Output the [x, y] coordinate of the center of the cell containing the given text.  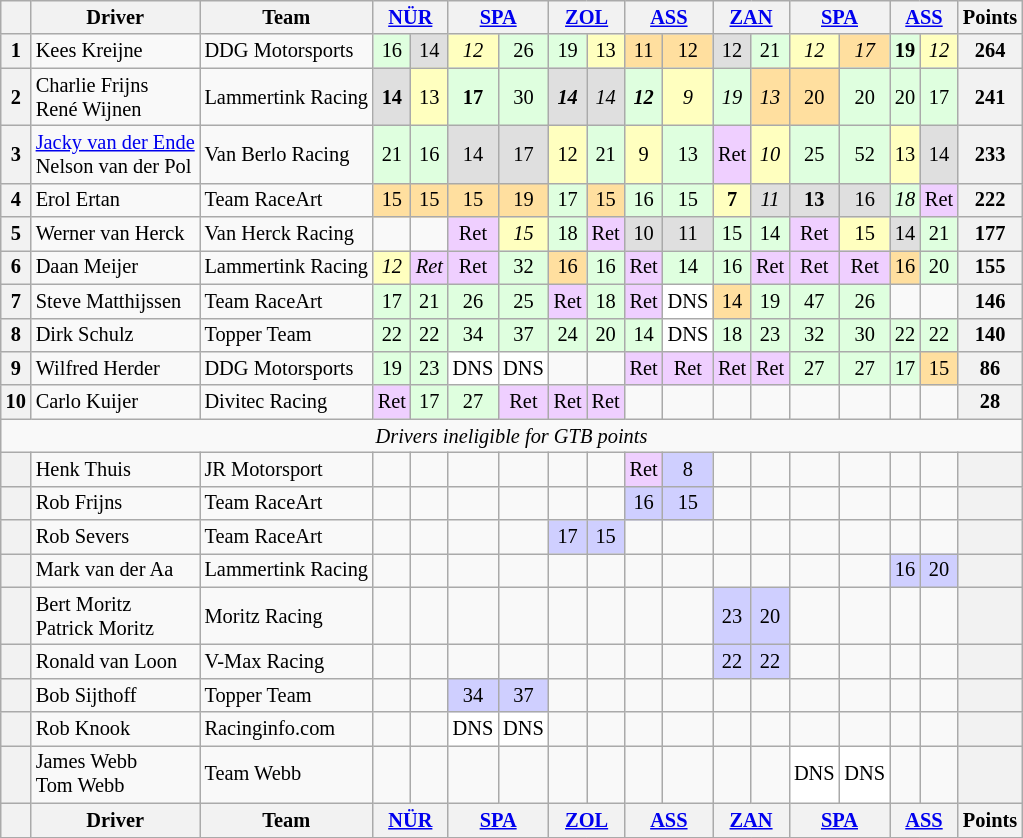
Kees Kreijne [116, 51]
JR Motorsport [286, 469]
Daan Meijer [116, 267]
24 [568, 335]
Van Herck Racing [286, 234]
Wilfred Herder [116, 368]
241 [990, 97]
Dirk Schulz [116, 335]
5 [16, 234]
V-Max Racing [286, 661]
Charlie Frijns René Wijnen [116, 97]
Henk Thuis [116, 469]
86 [990, 368]
Steve Matthijssen [116, 301]
Van Berlo Racing [286, 154]
6 [16, 267]
Carlo Kuijer [116, 402]
1 [16, 51]
146 [990, 301]
47 [814, 301]
233 [990, 154]
Drivers ineligible for GTB points [512, 436]
2 [16, 97]
52 [865, 154]
Rob Knook [116, 729]
Moritz Racing [286, 616]
Racinginfo.com [286, 729]
Ronald van Loon [116, 661]
Team Webb [286, 774]
Werner van Herck [116, 234]
4 [16, 200]
Divitec Racing [286, 402]
Erol Ertan [116, 200]
140 [990, 335]
28 [990, 402]
3 [16, 154]
264 [990, 51]
Rob Severs [116, 537]
222 [990, 200]
Jacky van der Ende Nelson van der Pol [116, 154]
James Webb Tom Webb [116, 774]
177 [990, 234]
Bert Moritz Patrick Moritz [116, 616]
Mark van der Aa [116, 570]
Bob Sijthoff [116, 695]
155 [990, 267]
Rob Frijns [116, 503]
